Detect which cell encompasses the target text, then output its (x, y) center coordinate. 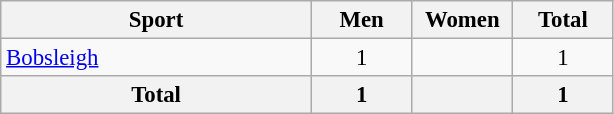
Sport (156, 20)
Women (462, 20)
Bobsleigh (156, 58)
Men (362, 20)
